From the cell containing the given text, extract its center point as [x, y] coordinate. 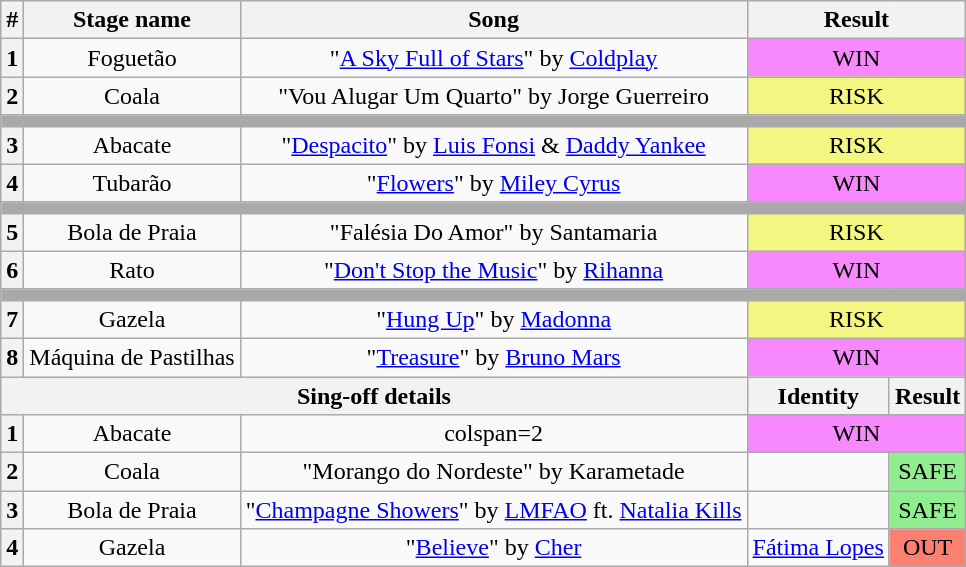
Sing-off details [374, 395]
# [12, 20]
"Treasure" by Bruno Mars [494, 357]
"Hung Up" by Madonna [494, 319]
"Flowers" by Miley Cyrus [494, 183]
"Morango do Nordeste" by Karametade [494, 472]
Foguetão [132, 58]
5 [12, 232]
Song [494, 20]
Stage name [132, 20]
"Vou Alugar Um Quarto" by Jorge Guerreiro [494, 96]
OUT [927, 548]
"Don't Stop the Music" by Rihanna [494, 270]
Tubarão [132, 183]
"Believe" by Cher [494, 548]
7 [12, 319]
Máquina de Pastilhas [132, 357]
colspan=2 [494, 434]
Fátima Lopes [818, 548]
8 [12, 357]
Rato [132, 270]
"Despacito" by Luis Fonsi & Daddy Yankee [494, 145]
"A Sky Full of Stars" by Coldplay [494, 58]
"Falésia Do Amor" by Santamaria [494, 232]
6 [12, 270]
"Champagne Showers" by LMFAO ft. Natalia Kills [494, 510]
Identity [818, 395]
